Return the (X, Y) coordinate for the center point of the cell that contains the specified text.  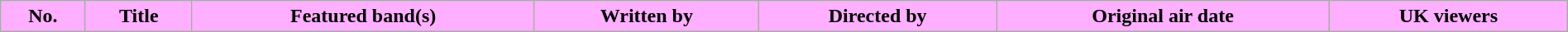
Featured band(s) (362, 16)
Written by (647, 16)
Directed by (878, 16)
Original air date (1163, 16)
Title (139, 16)
UK viewers (1449, 16)
No. (43, 16)
